From the cell containing the given text, extract its center point as (x, y) coordinate. 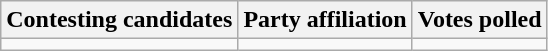
Votes polled (480, 20)
Contesting candidates (120, 20)
Party affiliation (325, 20)
